Search for the cell housing the specified text and yield its (X, Y) center coordinate. 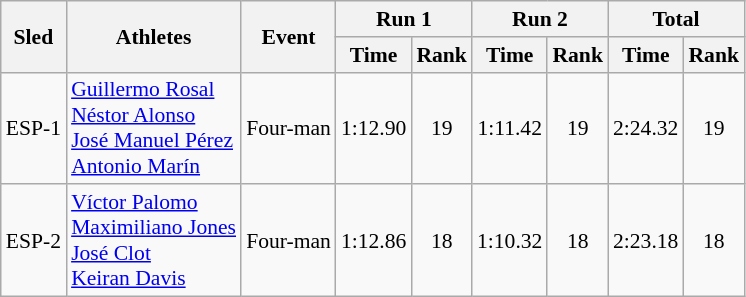
Run 2 (540, 19)
Guillermo RosalNéstor AlonsoJosé Manuel PérezAntonio Marín (154, 128)
Run 1 (404, 19)
2:24.32 (646, 128)
Athletes (154, 36)
1:12.90 (374, 128)
1:12.86 (374, 241)
Sled (34, 36)
1:10.32 (510, 241)
1:11.42 (510, 128)
2:23.18 (646, 241)
ESP-1 (34, 128)
ESP-2 (34, 241)
Víctor PalomoMaximiliano JonesJosé ClotKeiran Davis (154, 241)
Event (288, 36)
Total (676, 19)
